Capture the cell that displays the provided text and extract its [X, Y] central coordinate. 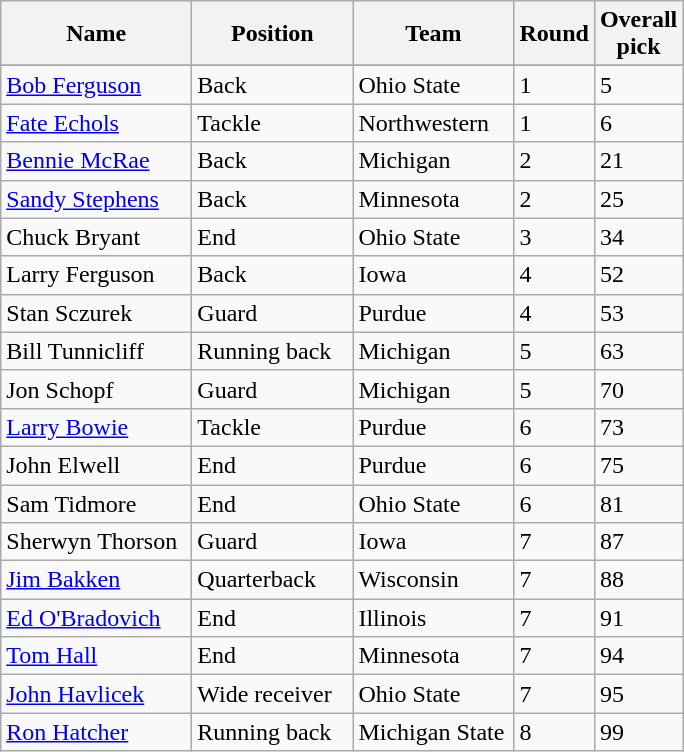
John Elwell [96, 465]
Jim Bakken [96, 580]
Michigan State [434, 732]
Round [554, 34]
63 [638, 351]
95 [638, 694]
Team [434, 34]
21 [638, 161]
Stan Sczurek [96, 313]
34 [638, 237]
91 [638, 618]
70 [638, 389]
Sherwyn Thorson [96, 542]
Fate Echols [96, 123]
99 [638, 732]
52 [638, 275]
3 [554, 237]
Tom Hall [96, 656]
Bob Ferguson [96, 85]
8 [554, 732]
Illinois [434, 618]
53 [638, 313]
25 [638, 199]
Sam Tidmore [96, 503]
Jon Schopf [96, 389]
Quarterback [272, 580]
Wisconsin [434, 580]
81 [638, 503]
75 [638, 465]
Sandy Stephens [96, 199]
Ron Hatcher [96, 732]
87 [638, 542]
73 [638, 427]
88 [638, 580]
Bennie McRae [96, 161]
Name [96, 34]
Bill Tunnicliff [96, 351]
Chuck Bryant [96, 237]
Overall pick [638, 34]
Wide receiver [272, 694]
94 [638, 656]
John Havlicek [96, 694]
Northwestern [434, 123]
Larry Ferguson [96, 275]
Position [272, 34]
Larry Bowie [96, 427]
Ed O'Bradovich [96, 618]
